Detect which cell encompasses the target text, then output its [X, Y] center coordinate. 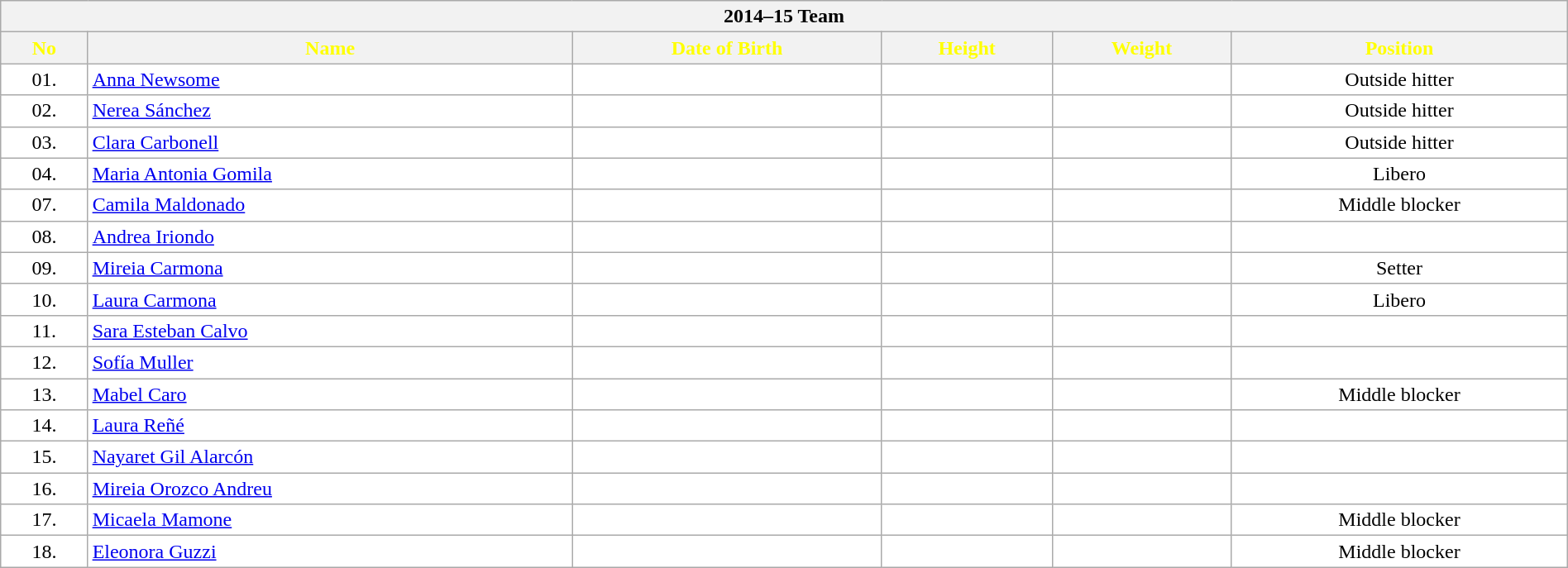
Andrea Iriondo [330, 236]
Nerea Sánchez [330, 111]
17. [45, 520]
Setter [1399, 268]
08. [45, 236]
04. [45, 174]
Eleonora Guzzi [330, 551]
Height [967, 48]
18. [45, 551]
16. [45, 489]
Maria Antonia Gomila [330, 174]
Anna Newsome [330, 79]
10. [45, 299]
Position [1399, 48]
Mabel Caro [330, 394]
Clara Carbonell [330, 142]
12. [45, 362]
Laura Carmona [330, 299]
Camila Maldonado [330, 205]
14. [45, 426]
Date of Birth [727, 48]
01. [45, 79]
Sara Esteban Calvo [330, 331]
Weight [1141, 48]
09. [45, 268]
Name [330, 48]
Mireia Carmona [330, 268]
Nayaret Gil Alarcón [330, 457]
07. [45, 205]
15. [45, 457]
02. [45, 111]
11. [45, 331]
13. [45, 394]
03. [45, 142]
Micaela Mamone [330, 520]
Mireia Orozco Andreu [330, 489]
2014–15 Team [784, 17]
Laura Reñé [330, 426]
Sofía Muller [330, 362]
No [45, 48]
